Capture the cell that displays the provided text and extract its (X, Y) central coordinate. 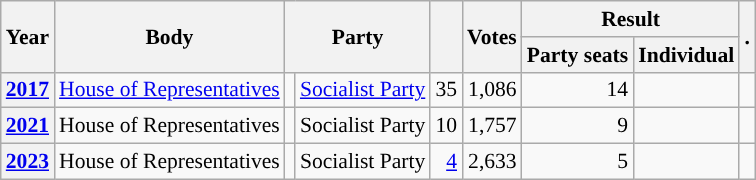
Individual (686, 55)
Body (170, 36)
Year (28, 36)
1,086 (492, 90)
Party seats (578, 55)
Votes (492, 36)
1,757 (492, 126)
. (747, 36)
14 (578, 90)
Result (631, 19)
2,633 (492, 162)
2021 (28, 126)
2023 (28, 162)
9 (578, 126)
Party (358, 36)
4 (446, 162)
5 (578, 162)
35 (446, 90)
10 (446, 126)
2017 (28, 90)
